Scan for the cell matching the given text and deliver its (x, y) coordinate at center. 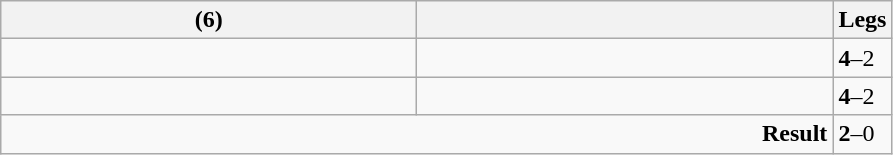
(6) (209, 20)
Result (417, 134)
2–0 (862, 134)
Legs (862, 20)
